From the cell containing the given text, extract its center point as (X, Y) coordinate. 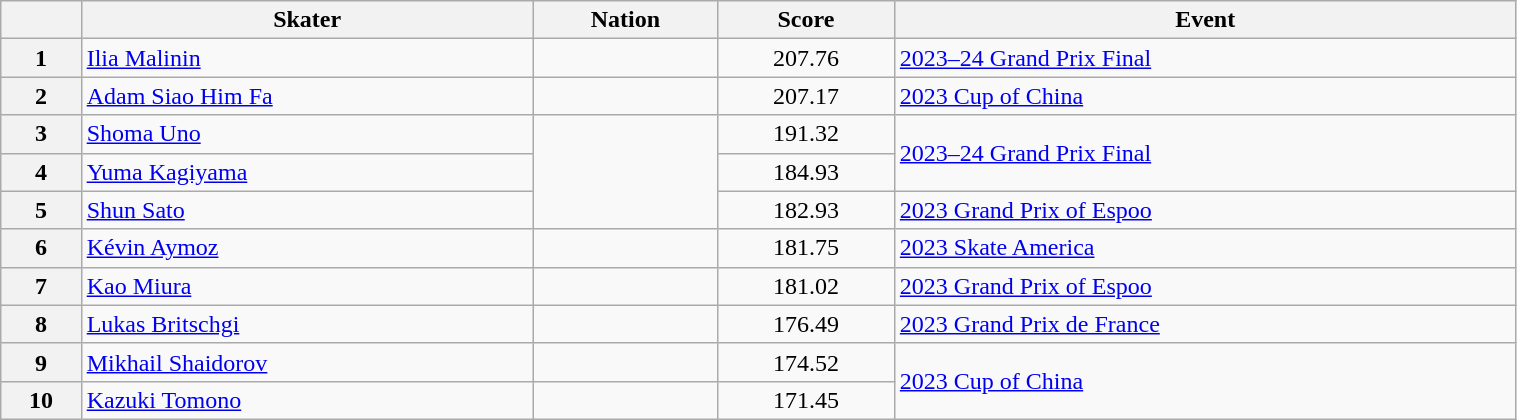
10 (41, 400)
3 (41, 134)
6 (41, 248)
176.49 (806, 324)
4 (41, 172)
184.93 (806, 172)
Adam Siao Him Fa (307, 96)
171.45 (806, 400)
9 (41, 362)
2023 Skate America (1205, 248)
Yuma Kagiyama (307, 172)
Mikhail Shaidorov (307, 362)
Lukas Britschgi (307, 324)
Skater (307, 20)
Kazuki Tomono (307, 400)
2023 Grand Prix de France (1205, 324)
207.17 (806, 96)
174.52 (806, 362)
5 (41, 210)
191.32 (806, 134)
Event (1205, 20)
182.93 (806, 210)
Score (806, 20)
7 (41, 286)
Nation (625, 20)
Ilia Malinin (307, 58)
Shun Sato (307, 210)
1 (41, 58)
Shoma Uno (307, 134)
207.76 (806, 58)
Kévin Aymoz (307, 248)
8 (41, 324)
181.02 (806, 286)
Kao Miura (307, 286)
181.75 (806, 248)
2 (41, 96)
